Return the [X, Y] coordinate for the center point of the cell that contains the specified text.  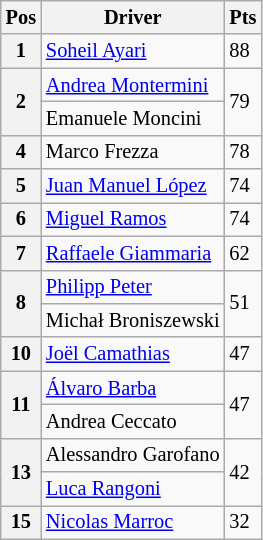
Marco Frezza [133, 152]
Michał Broniszewski [133, 320]
32 [244, 522]
Joël Camathias [133, 354]
62 [244, 253]
11 [21, 404]
Andrea Montermini [133, 85]
8 [21, 304]
42 [244, 472]
6 [21, 219]
88 [244, 51]
5 [21, 186]
1 [21, 51]
Miguel Ramos [133, 219]
2 [21, 102]
Soheil Ayari [133, 51]
Driver [133, 17]
7 [21, 253]
4 [21, 152]
15 [21, 522]
79 [244, 102]
Pos [21, 17]
10 [21, 354]
Álvaro Barba [133, 388]
51 [244, 304]
Juan Manuel López [133, 186]
Luca Rangoni [133, 489]
Raffaele Giammaria [133, 253]
Andrea Ceccato [133, 421]
13 [21, 472]
Alessandro Garofano [133, 455]
Pts [244, 17]
78 [244, 152]
Philipp Peter [133, 287]
Emanuele Moncini [133, 118]
Nicolas Marroc [133, 522]
